Pinpoint the cell where the given text exists, returning its (X, Y) midpoint coordinate. 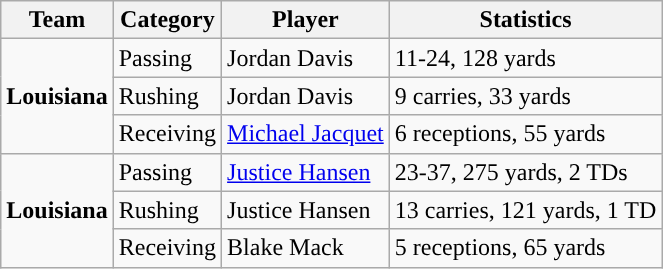
11-24, 128 yards (526, 58)
Team (57, 20)
Category (167, 20)
6 receptions, 55 yards (526, 134)
Blake Mack (306, 248)
5 receptions, 65 yards (526, 248)
Statistics (526, 20)
9 carries, 33 yards (526, 96)
Player (306, 20)
13 carries, 121 yards, 1 TD (526, 210)
23-37, 275 yards, 2 TDs (526, 172)
Michael Jacquet (306, 134)
